Pinpoint the cell where the given text exists, returning its [x, y] midpoint coordinate. 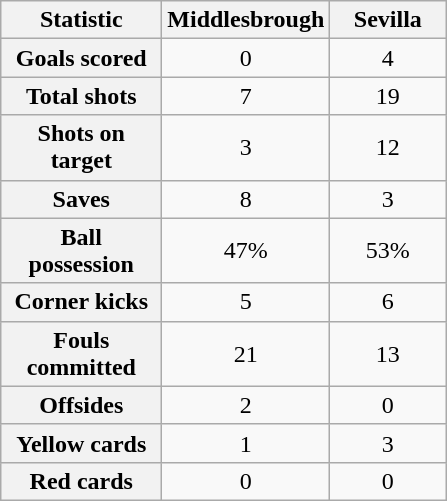
1 [246, 443]
5 [246, 302]
4 [388, 58]
Saves [82, 199]
Corner kicks [82, 302]
Middlesbrough [246, 20]
Goals scored [82, 58]
19 [388, 96]
Fouls committed [82, 354]
21 [246, 354]
Statistic [82, 20]
7 [246, 96]
12 [388, 148]
6 [388, 302]
2 [246, 405]
Ball possession [82, 250]
Sevilla [388, 20]
Yellow cards [82, 443]
Red cards [82, 481]
Shots on target [82, 148]
13 [388, 354]
53% [388, 250]
47% [246, 250]
8 [246, 199]
Total shots [82, 96]
Offsides [82, 405]
